Pinpoint the cell where the given text exists, returning its [X, Y] midpoint coordinate. 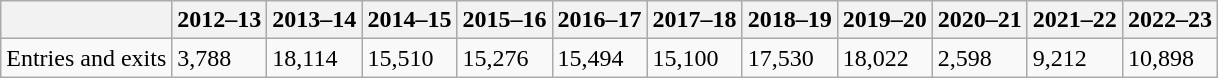
2014–15 [410, 20]
2015–16 [504, 20]
18,022 [884, 58]
2,598 [980, 58]
2020–21 [980, 20]
2017–18 [694, 20]
10,898 [1170, 58]
15,100 [694, 58]
2018–19 [790, 20]
Entries and exits [86, 58]
2012–13 [220, 20]
2019–20 [884, 20]
2021–22 [1074, 20]
15,276 [504, 58]
9,212 [1074, 58]
15,510 [410, 58]
2016–17 [600, 20]
17,530 [790, 58]
2013–14 [314, 20]
3,788 [220, 58]
2022–23 [1170, 20]
15,494 [600, 58]
18,114 [314, 58]
